Extract the (X, Y) coordinate from the center of the cell holding the provided text.  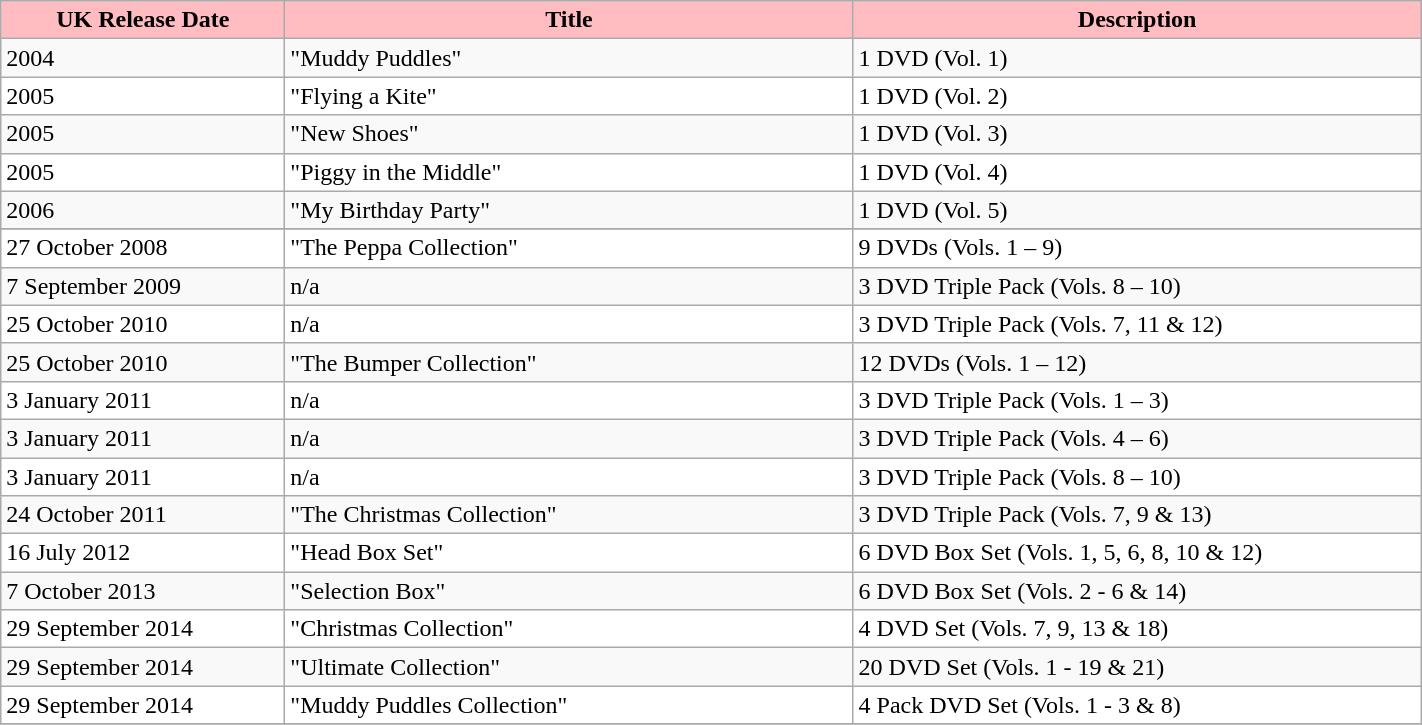
2004 (143, 58)
20 DVD Set (Vols. 1 - 19 & 21) (1137, 667)
"The Christmas Collection" (569, 515)
12 DVDs (Vols. 1 – 12) (1137, 362)
4 DVD Set (Vols. 7, 9, 13 & 18) (1137, 629)
9 DVDs (Vols. 1 – 9) (1137, 248)
7 September 2009 (143, 286)
"The Bumper Collection" (569, 362)
UK Release Date (143, 20)
"The Peppa Collection" (569, 248)
4 Pack DVD Set (Vols. 1 - 3 & 8) (1137, 705)
1 DVD (Vol. 5) (1137, 210)
3 DVD Triple Pack (Vols. 7, 11 & 12) (1137, 324)
16 July 2012 (143, 553)
"Flying a Kite" (569, 96)
6 DVD Box Set (Vols. 1, 5, 6, 8, 10 & 12) (1137, 553)
"Piggy in the Middle" (569, 172)
"New Shoes" (569, 134)
Description (1137, 20)
"Head Box Set" (569, 553)
27 October 2008 (143, 248)
"Ultimate Collection" (569, 667)
"Muddy Puddles" (569, 58)
7 October 2013 (143, 591)
1 DVD (Vol. 1) (1137, 58)
"My Birthday Party" (569, 210)
1 DVD (Vol. 2) (1137, 96)
6 DVD Box Set (Vols. 2 - 6 & 14) (1137, 591)
"Christmas Collection" (569, 629)
"Muddy Puddles Collection" (569, 705)
1 DVD (Vol. 3) (1137, 134)
3 DVD Triple Pack (Vols. 1 – 3) (1137, 400)
3 DVD Triple Pack (Vols. 7, 9 & 13) (1137, 515)
24 October 2011 (143, 515)
3 DVD Triple Pack (Vols. 4 – 6) (1137, 438)
2006 (143, 210)
Title (569, 20)
1 DVD (Vol. 4) (1137, 172)
"Selection Box" (569, 591)
